Output the [X, Y] coordinate of the center of the cell containing the given text.  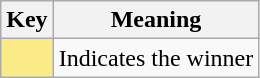
Indicates the winner [156, 58]
Key [27, 20]
Meaning [156, 20]
